Search for the cell housing the specified text and yield its (X, Y) center coordinate. 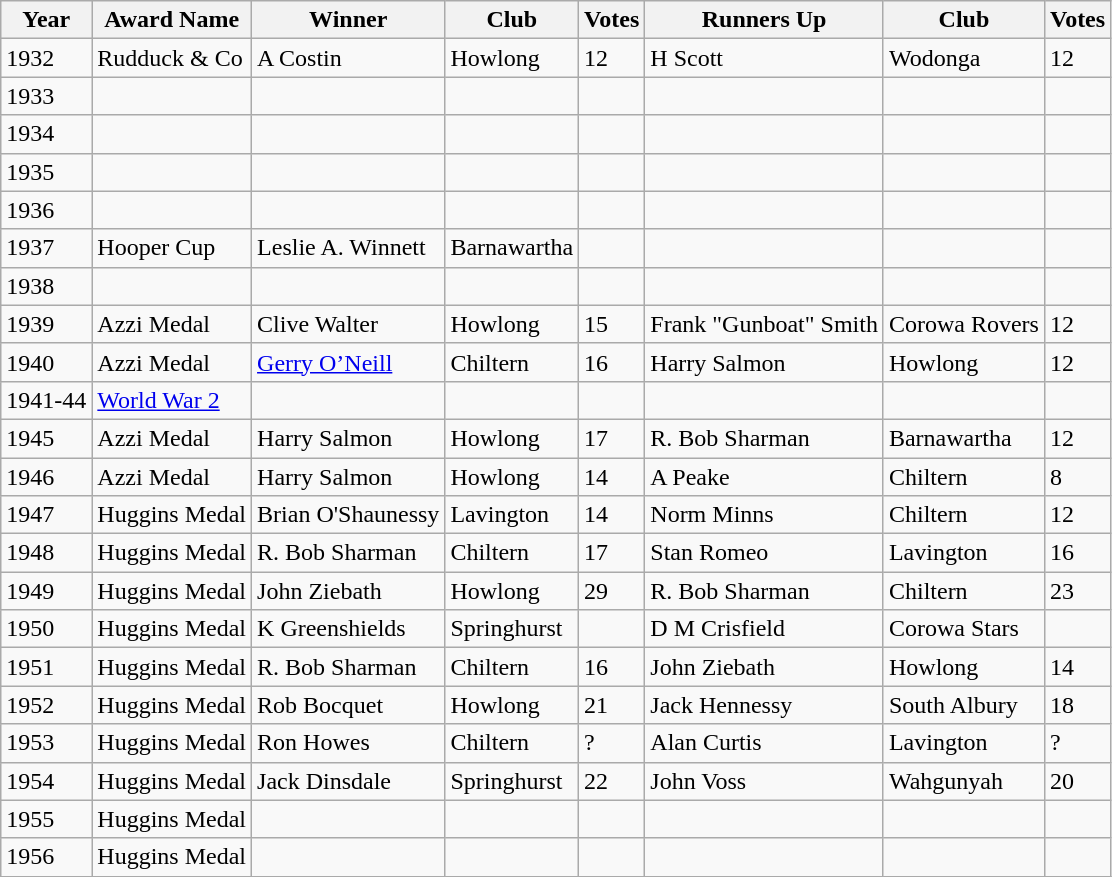
1936 (46, 210)
1947 (46, 515)
1952 (46, 705)
23 (1077, 591)
1937 (46, 248)
1945 (46, 438)
Jack Dinsdale (348, 781)
Rob Bocquet (348, 705)
1955 (46, 819)
1933 (46, 96)
Rudduck & Co (172, 58)
1951 (46, 667)
1939 (46, 324)
South Albury (964, 705)
1949 (46, 591)
Leslie A. Winnett (348, 248)
A Costin (348, 58)
1946 (46, 477)
29 (612, 591)
1954 (46, 781)
John Voss (764, 781)
20 (1077, 781)
A Peake (764, 477)
1934 (46, 134)
Frank "Gunboat" Smith (764, 324)
H Scott (764, 58)
1935 (46, 172)
1932 (46, 58)
Jack Hennessy (764, 705)
Alan Curtis (764, 743)
1938 (46, 286)
Stan Romeo (764, 553)
15 (612, 324)
Corowa Stars (964, 629)
Award Name (172, 20)
World War 2 (172, 400)
1950 (46, 629)
Wahgunyah (964, 781)
21 (612, 705)
22 (612, 781)
1956 (46, 857)
Brian O'Shaunessy (348, 515)
Ron Howes (348, 743)
D M Crisfield (764, 629)
Runners Up (764, 20)
1940 (46, 362)
Gerry O’Neill (348, 362)
K Greenshields (348, 629)
1953 (46, 743)
Hooper Cup (172, 248)
18 (1077, 705)
8 (1077, 477)
1948 (46, 553)
Winner (348, 20)
Clive Walter (348, 324)
Wodonga (964, 58)
Norm Minns (764, 515)
1941-44 (46, 400)
Year (46, 20)
Corowa Rovers (964, 324)
